For the text-containing cell, return its midpoint in (x, y) coordinate format. 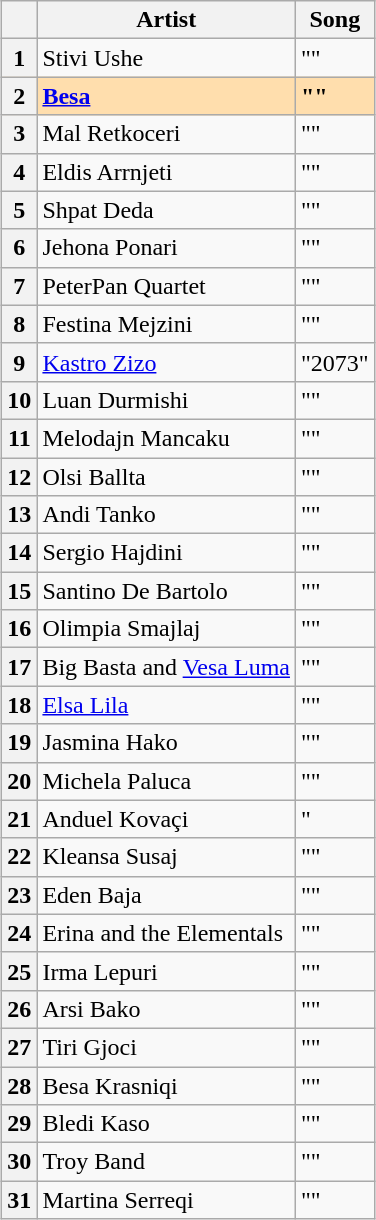
16 (20, 629)
Bledi Kaso (166, 1124)
9 (20, 362)
Song (334, 20)
Shpat Deda (166, 210)
7 (20, 286)
20 (20, 781)
Big Basta and Vesa Luma (166, 667)
5 (20, 210)
21 (20, 819)
Jasmina Hako (166, 743)
Artist (166, 20)
Luan Durmishi (166, 400)
24 (20, 933)
11 (20, 438)
Anduel Kovaçi (166, 819)
26 (20, 1009)
31 (20, 1200)
Irma Lepuri (166, 971)
10 (20, 400)
Olimpia Smajlaj (166, 629)
25 (20, 971)
Eldis Arrnjeti (166, 172)
Jehona Ponari (166, 248)
1 (20, 58)
19 (20, 743)
Elsa Lila (166, 705)
Melodajn Mancaku (166, 438)
Arsi Bako (166, 1009)
8 (20, 324)
27 (20, 1047)
18 (20, 705)
Festina Mejzini (166, 324)
Tiri Gjoci (166, 1047)
Eden Baja (166, 895)
30 (20, 1162)
Andi Tanko (166, 515)
6 (20, 248)
Sergio Hajdini (166, 553)
13 (20, 515)
4 (20, 172)
" (334, 819)
Stivi Ushe (166, 58)
23 (20, 895)
Kleansa Susaj (166, 857)
29 (20, 1124)
Besa (166, 96)
Santino De Bartolo (166, 591)
17 (20, 667)
22 (20, 857)
PeterPan Quartet (166, 286)
Michela Paluca (166, 781)
Erina and the Elementals (166, 933)
Mal Retkoceri (166, 134)
"2073" (334, 362)
Olsi Ballta (166, 477)
12 (20, 477)
Kastro Zizo (166, 362)
Troy Band (166, 1162)
28 (20, 1085)
3 (20, 134)
15 (20, 591)
14 (20, 553)
Martina Serreqi (166, 1200)
Besa Krasniqi (166, 1085)
2 (20, 96)
